From the cell containing the given text, extract its center point as [X, Y] coordinate. 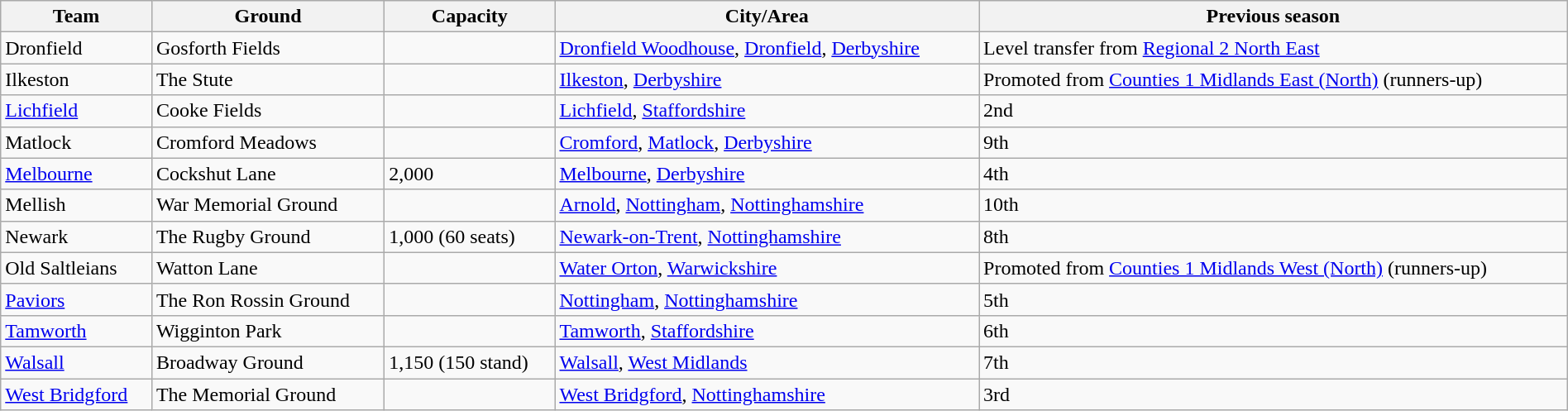
City/Area [767, 17]
Capacity [470, 17]
The Ron Rossin Ground [268, 299]
Walsall [76, 362]
10th [1274, 205]
Newark-on-Trent, Nottinghamshire [767, 237]
Watton Lane [268, 268]
Ilkeston, Derbyshire [767, 79]
Promoted from Counties 1 Midlands West (North) (runners-up) [1274, 268]
7th [1274, 362]
6th [1274, 331]
Cockshut Lane [268, 174]
3rd [1274, 394]
Gosforth Fields [268, 48]
1,000 (60 seats) [470, 237]
Paviors [76, 299]
Newark [76, 237]
West Bridgford [76, 394]
4th [1274, 174]
5th [1274, 299]
Lichfield [76, 111]
Melbourne [76, 174]
1,150 (150 stand) [470, 362]
The Stute [268, 79]
Tamworth, Staffordshire [767, 331]
The Memorial Ground [268, 394]
Dronfield Woodhouse, Dronfield, Derbyshire [767, 48]
Mellish [76, 205]
Level transfer from Regional 2 North East [1274, 48]
Promoted from Counties 1 Midlands East (North) (runners-up) [1274, 79]
Walsall, West Midlands [767, 362]
Nottingham, Nottinghamshire [767, 299]
9th [1274, 142]
Cromford Meadows [268, 142]
Ground [268, 17]
8th [1274, 237]
Melbourne, Derbyshire [767, 174]
Arnold, Nottingham, Nottinghamshire [767, 205]
Broadway Ground [268, 362]
Team [76, 17]
Dronfield [76, 48]
2,000 [470, 174]
Cooke Fields [268, 111]
Matlock [76, 142]
Old Saltleians [76, 268]
Wigginton Park [268, 331]
2nd [1274, 111]
Lichfield, Staffordshire [767, 111]
Ilkeston [76, 79]
Previous season [1274, 17]
Tamworth [76, 331]
The Rugby Ground [268, 237]
Water Orton, Warwickshire [767, 268]
War Memorial Ground [268, 205]
Cromford, Matlock, Derbyshire [767, 142]
West Bridgford, Nottinghamshire [767, 394]
